Scan for the cell matching the given text and deliver its (x, y) coordinate at center. 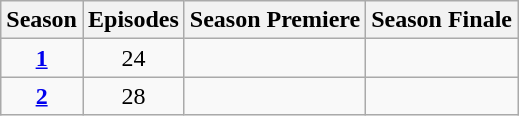
Episodes (133, 20)
1 (42, 58)
Season Finale (442, 20)
2 (42, 96)
24 (133, 58)
Season (42, 20)
28 (133, 96)
Season Premiere (274, 20)
